Capture the cell that displays the provided text and extract its (X, Y) central coordinate. 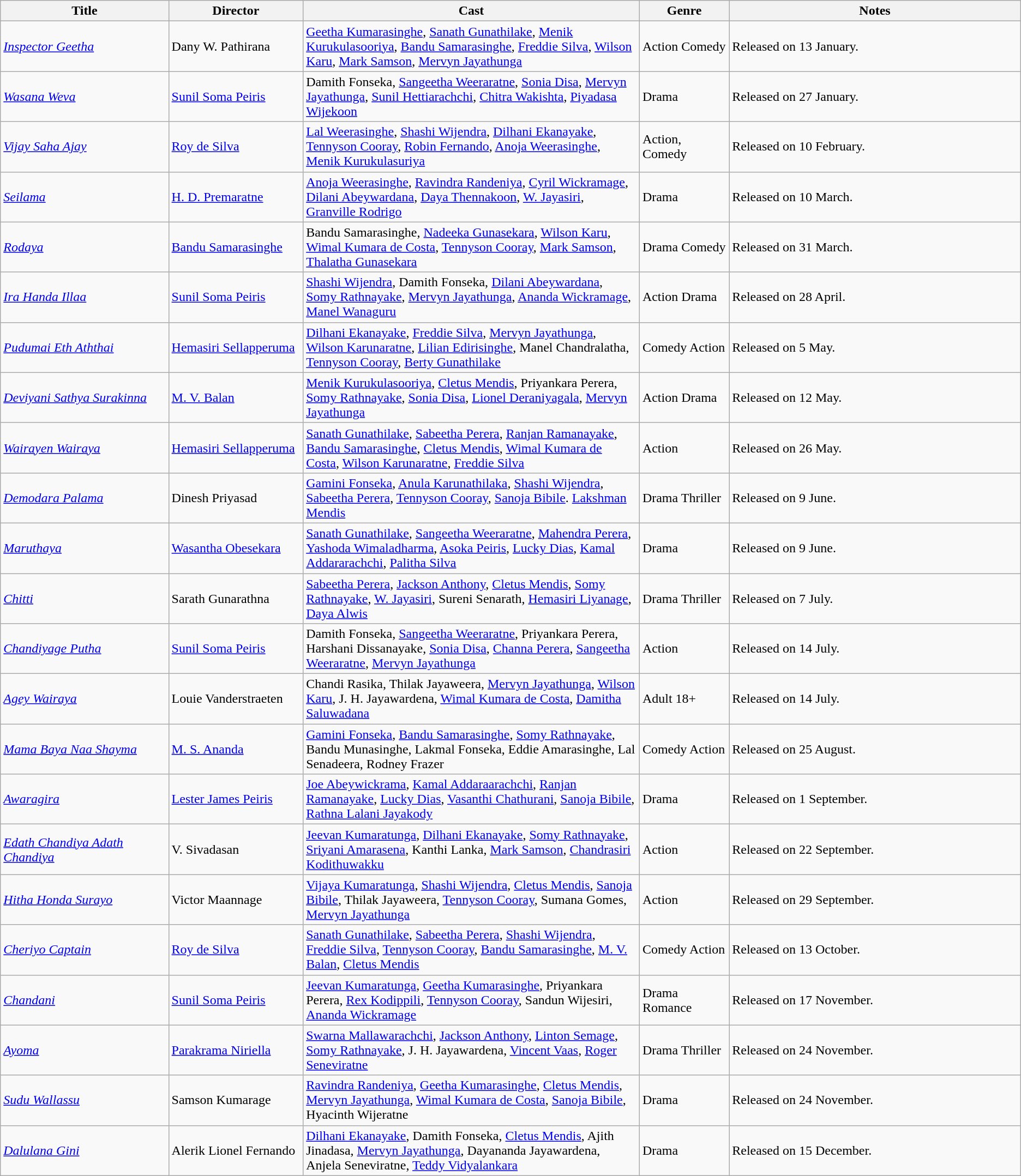
Dalulana Gini (85, 1150)
H. D. Premaratne (236, 197)
Released on 22 September. (875, 849)
Seilama (85, 197)
Sanath Gunathilake, Sangeetha Weeraratne, Mahendra Perera, Yashoda Wimaladharma, Asoka Peiris, Lucky Dias, Kamal Addararachchi, Palitha Silva (471, 548)
Action, Comedy (684, 147)
Lal Weerasinghe, Shashi Wijendra, Dilhani Ekanayake, Tennyson Cooray, Robin Fernando, Anoja Weerasinghe, Menik Kurukulasuriya (471, 147)
Rodaya (85, 247)
Gamini Fonseka, Anula Karunathilaka, Shashi Wijendra, Sabeetha Perera, Tennyson Cooray, Sanoja Bibile. Lakshman Mendis (471, 498)
Jeevan Kumaratunga, Dilhani Ekanayake, Somy Rathnayake, Sriyani Amarasena, Kanthi Lanka, Mark Samson, Chandrasiri Kodithuwakku (471, 849)
Damith Fonseka, Sangeetha Weeraratne, Sonia Disa, Mervyn Jayathunga, Sunil Hettiarachchi, Chitra Wakishta, Piyadasa Wijekoon (471, 97)
Ravindra Randeniya, Geetha Kumarasinghe, Cletus Mendis, Mervyn Jayathunga, Wimal Kumara de Costa, Sanoja Bibile, Hyacinth Wijeratne (471, 1100)
Lester James Peiris (236, 799)
Awaragira (85, 799)
Vijaya Kumaratunga, Shashi Wijendra, Cletus Mendis, Sanoja Bibile, Thilak Jayaweera, Tennyson Cooray, Sumana Gomes, Mervyn Jayathunga (471, 900)
Swarna Mallawarachchi, Jackson Anthony, Linton Semage, Somy Rathnayake, J. H. Jayawardena, Vincent Vaas, Roger Seneviratne (471, 1050)
Drama Comedy (684, 247)
Released on 13 October. (875, 950)
Sudu Wallassu (85, 1100)
M. S. Ananda (236, 749)
Released on 13 January. (875, 46)
Wairayen Wairaya (85, 448)
Released on 29 September. (875, 900)
Menik Kurukulasooriya, Cletus Mendis, Priyankara Perera, Somy Rathnayake, Sonia Disa, Lionel Deraniyagala, Mervyn Jayathunga (471, 397)
Demodara Palama (85, 498)
Notes (875, 11)
Gamini Fonseka, Bandu Samarasinghe, Somy Rathnayake, Bandu Munasinghe, Lakmal Fonseka, Eddie Amarasinghe, Lal Senadeera, Rodney Frazer (471, 749)
Sanath Gunathilake, Sabeetha Perera, Shashi Wijendra, Freddie Silva, Tennyson Cooray, Bandu Samarasinghe, M. V. Balan, Cletus Mendis (471, 950)
Chandi Rasika, Thilak Jayaweera, Mervyn Jayathunga, Wilson Karu, J. H. Jayawardena, Wimal Kumara de Costa, Damitha Saluwadana (471, 699)
Edath Chandiya Adath Chandiya (85, 849)
Cast (471, 11)
Alerik Lionel Fernando (236, 1150)
Geetha Kumarasinghe, Sanath Gunathilake, Menik Kurukulasooriya, Bandu Samarasinghe, Freddie Silva, Wilson Karu, Mark Samson, Mervyn Jayathunga (471, 46)
Jeevan Kumaratunga, Geetha Kumarasinghe, Priyankara Perera, Rex Kodippili, Tennyson Cooray, Sandun Wijesiri, Ananda Wickramage (471, 1000)
Released on 12 May. (875, 397)
Ira Handa Illaa (85, 297)
Chitti (85, 599)
Dany W. Pathirana (236, 46)
Released on 31 March. (875, 247)
Sanath Gunathilake, Sabeetha Perera, Ranjan Ramanayake, Bandu Samarasinghe, Cletus Mendis, Wimal Kumara de Costa, Wilson Karunaratne, Freddie Silva (471, 448)
Damith Fonseka, Sangeetha Weeraratne, Priyankara Perera, Harshani Dissanayake, Sonia Disa, Channa Perera, Sangeetha Weeraratne, Mervyn Jayathunga (471, 649)
Chandiyage Putha (85, 649)
Wasana Weva (85, 97)
Released on 17 November. (875, 1000)
Director (236, 11)
Sabeetha Perera, Jackson Anthony, Cletus Mendis, Somy Rathnayake, W. Jayasiri, Sureni Senarath, Hemasiri Liyanage, Daya Alwis (471, 599)
Hitha Honda Surayo (85, 900)
Vijay Saha Ajay (85, 147)
Maruthaya (85, 548)
Dinesh Priyasad (236, 498)
Wasantha Obesekara (236, 548)
Mama Baya Naa Shayma (85, 749)
Released on 25 August. (875, 749)
Title (85, 11)
Chandani (85, 1000)
Released on 28 April. (875, 297)
Dilhani Ekanayake, Damith Fonseka, Cletus Mendis, Ajith Jinadasa, Mervyn Jayathunga, Dayananda Jayawardena, Anjela Seneviratne, Teddy Vidyalankara (471, 1150)
V. Sivadasan (236, 849)
Released on 10 February. (875, 147)
Joe Abeywickrama, Kamal Addaraarachchi, Ranjan Ramanayake, Lucky Dias, Vasanthi Chathurani, Sanoja Bibile, Rathna Lalani Jayakody (471, 799)
Samson Kumarage (236, 1100)
Inspector Geetha (85, 46)
Bandu Samarasinghe (236, 247)
Agey Wairaya (85, 699)
Pudumai Eth Aththai (85, 347)
Genre (684, 11)
Released on 1 September. (875, 799)
Ayoma (85, 1050)
M. V. Balan (236, 397)
Released on 10 March. (875, 197)
Released on 27 January. (875, 97)
Sarath Gunarathna (236, 599)
Cheriyo Captain (85, 950)
Adult 18+ (684, 699)
Action Comedy (684, 46)
Deviyani Sathya Surakinna (85, 397)
Louie Vanderstraeten (236, 699)
Drama Romance (684, 1000)
Dilhani Ekanayake, Freddie Silva, Mervyn Jayathunga, Wilson Karunaratne, Lilian Edirisinghe, Manel Chandralatha, Tennyson Cooray, Berty Gunathilake (471, 347)
Released on 15 December. (875, 1150)
Bandu Samarasinghe, Nadeeka Gunasekara, Wilson Karu, Wimal Kumara de Costa, Tennyson Cooray, Mark Samson, Thalatha Gunasekara (471, 247)
Released on 5 May. (875, 347)
Shashi Wijendra, Damith Fonseka, Dilani Abeywardana, Somy Rathnayake, Mervyn Jayathunga, Ananda Wickramage, Manel Wanaguru (471, 297)
Released on 7 July. (875, 599)
Anoja Weerasinghe, Ravindra Randeniya, Cyril Wickramage, Dilani Abeywardana, Daya Thennakoon, W. Jayasiri, Granville Rodrigo (471, 197)
Parakrama Niriella (236, 1050)
Released on 26 May. (875, 448)
Victor Maannage (236, 900)
